Provide the [X, Y] coordinate of the cell's center where the given text is located.  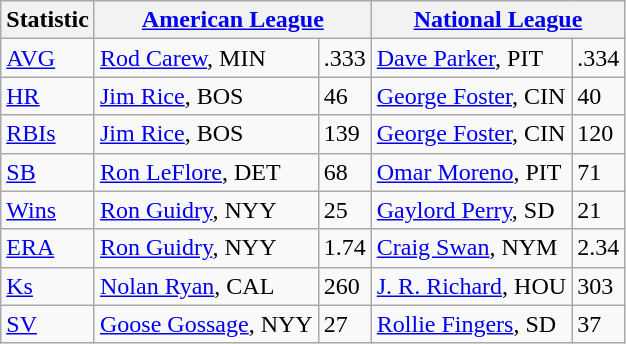
.333 [344, 58]
2.34 [598, 248]
21 [598, 210]
ERA [48, 248]
68 [344, 172]
303 [598, 286]
Nolan Ryan, CAL [206, 286]
Gaylord Perry, SD [471, 210]
Omar Moreno, PIT [471, 172]
Rollie Fingers, SD [471, 324]
27 [344, 324]
25 [344, 210]
National League [498, 20]
American League [232, 20]
RBIs [48, 134]
SB [48, 172]
40 [598, 96]
120 [598, 134]
Wins [48, 210]
260 [344, 286]
.334 [598, 58]
71 [598, 172]
Rod Carew, MIN [206, 58]
SV [48, 324]
Craig Swan, NYM [471, 248]
139 [344, 134]
Ks [48, 286]
1.74 [344, 248]
37 [598, 324]
Goose Gossage, NYY [206, 324]
Dave Parker, PIT [471, 58]
46 [344, 96]
HR [48, 96]
Ron LeFlore, DET [206, 172]
J. R. Richard, HOU [471, 286]
AVG [48, 58]
Statistic [48, 20]
